Find where the given text appears and provide that cell's center as [x, y] coordinate. 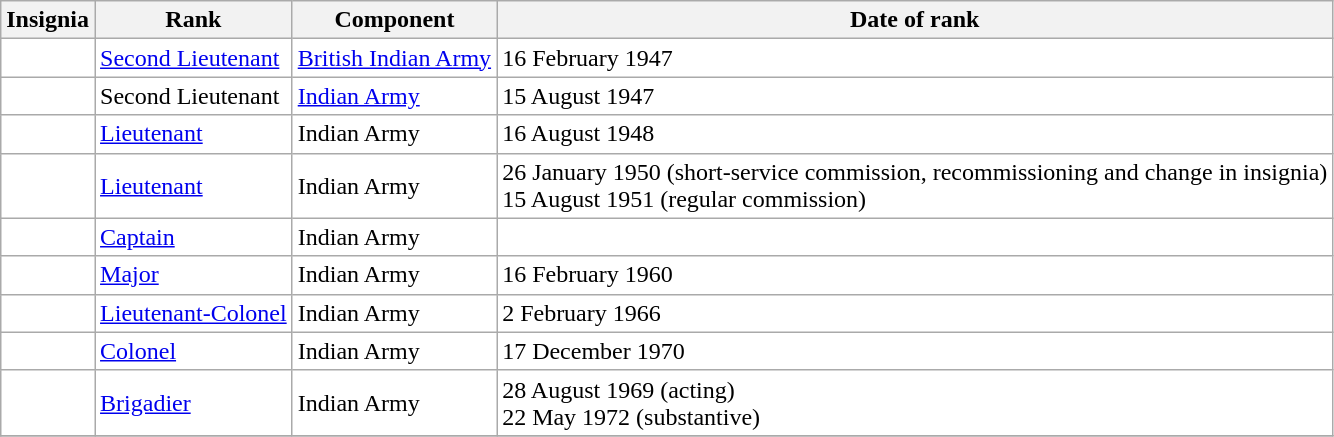
16 February 1947 [915, 58]
Captain [194, 237]
Component [394, 20]
Insignia [48, 20]
Colonel [194, 351]
Lieutenant-Colonel [194, 313]
26 January 1950 (short-service commission, recommissioning and change in insignia)15 August 1951 (regular commission) [915, 186]
Date of rank [915, 20]
16 February 1960 [915, 275]
15 August 1947 [915, 96]
Major [194, 275]
28 August 1969 (acting)22 May 1972 (substantive) [915, 402]
17 December 1970 [915, 351]
Brigadier [194, 402]
Rank [194, 20]
British Indian Army [394, 58]
2 February 1966 [915, 313]
16 August 1948 [915, 134]
